For the text-containing cell, return its midpoint in (x, y) coordinate format. 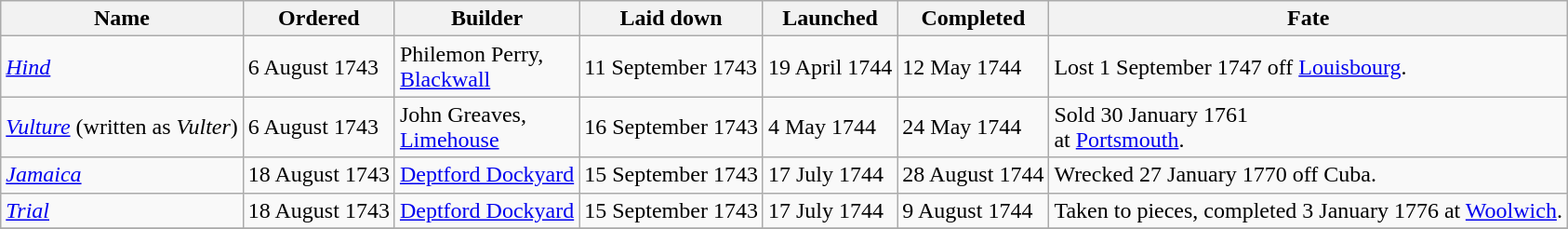
28 August 1744 (973, 175)
11 September 1743 (671, 67)
19 April 1744 (830, 67)
Fate (1309, 19)
24 May 1744 (973, 127)
Name (123, 19)
Vulture (written as Vulter) (123, 127)
4 May 1744 (830, 127)
Ordered (318, 19)
Laid down (671, 19)
Lost 1 September 1747 off Louisbourg. (1309, 67)
16 September 1743 (671, 127)
Trial (123, 210)
12 May 1744 (973, 67)
Philemon Perry,Blackwall (486, 67)
Hind (123, 67)
Sold 30 January 1761 at Portsmouth. (1309, 127)
Builder (486, 19)
9 August 1744 (973, 210)
Completed (973, 19)
Taken to pieces, completed 3 January 1776 at Woolwich. (1309, 210)
John Greaves,Limehouse (486, 127)
Wrecked 27 January 1770 off Cuba. (1309, 175)
Launched (830, 19)
Jamaica (123, 175)
